Locate the cell with the specified text and output its (x, y) center coordinate. 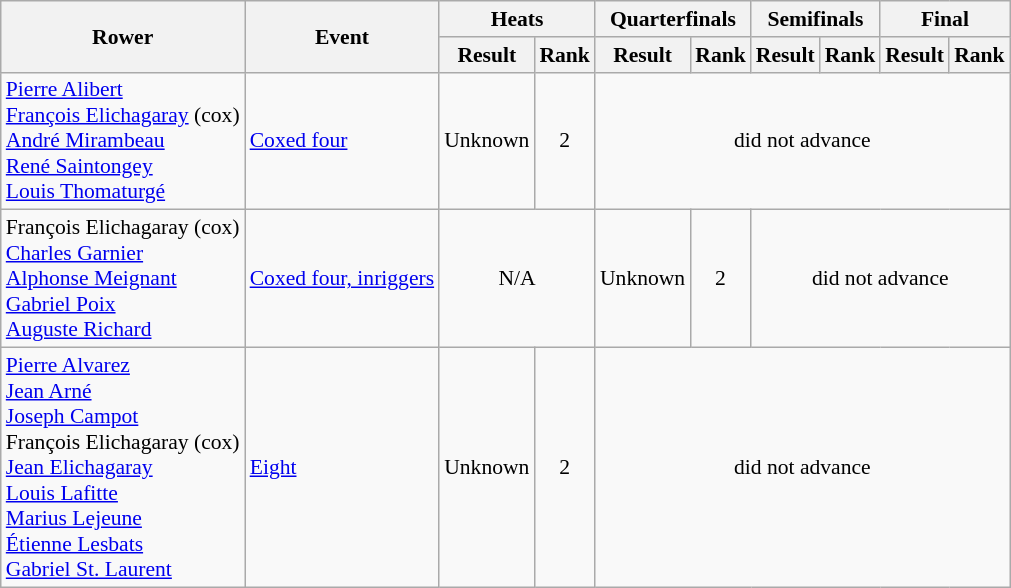
N/A (517, 279)
Quarterfinals (673, 19)
Heats (517, 19)
Semifinals (816, 19)
François Elichagaray (cox) Charles Garnier Alphonse Meignant Gabriel Poix Auguste Richard (123, 279)
Event (342, 36)
Pierre Alvarez Jean Arné Joseph Campot François Elichagaray (cox) Jean Elichagaray Louis Lafitte Marius Lejeune Étienne Lesbats Gabriel St. Laurent (123, 468)
Eight (342, 468)
Coxed four, inriggers (342, 279)
Final (944, 19)
Pierre Alibert François Elichagaray (cox) André Mirambeau René Saintongey Louis Thomaturgé (123, 141)
Coxed four (342, 141)
Rower (123, 36)
